From the cell containing the given text, extract its center point as (x, y) coordinate. 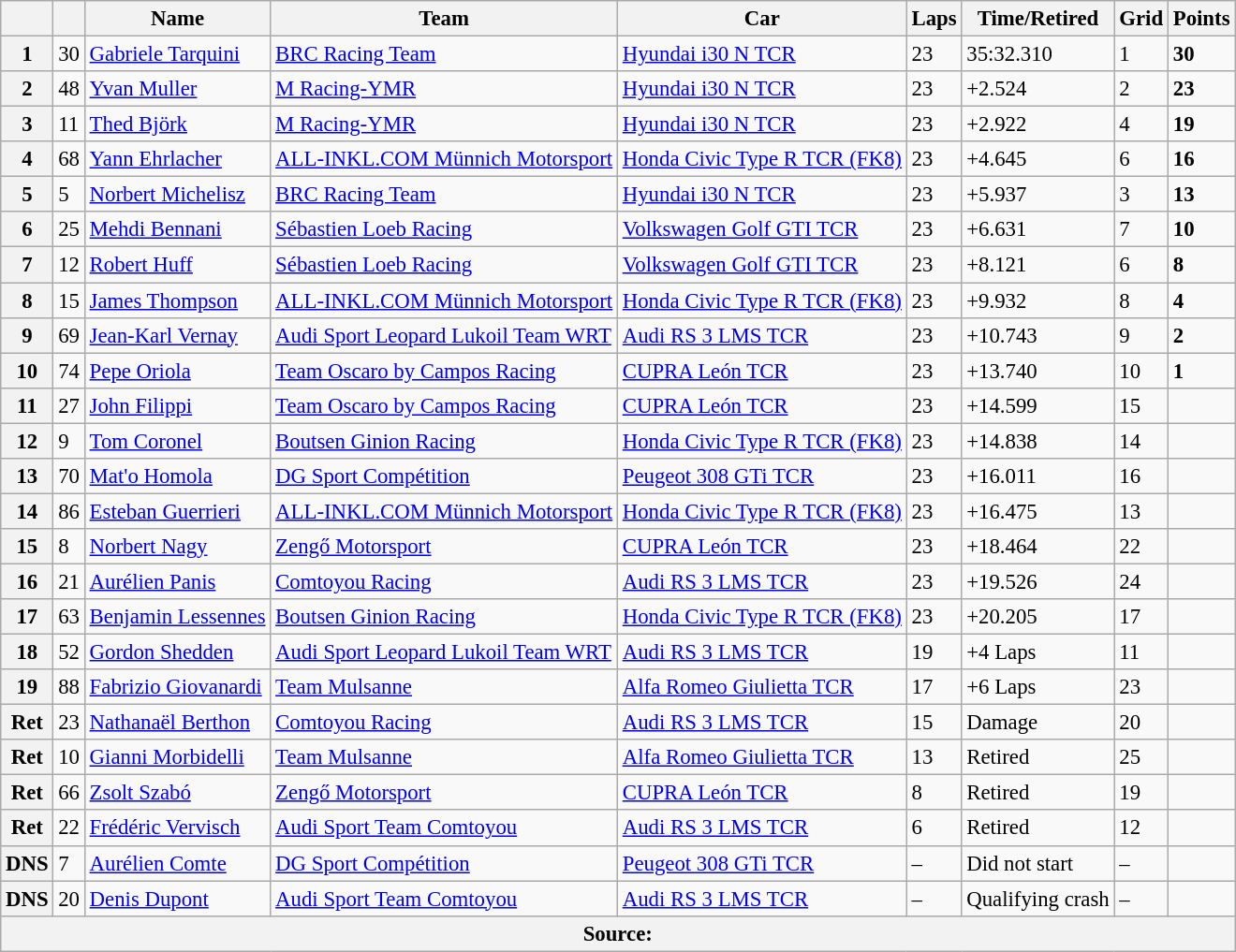
Did not start (1037, 863)
+13.740 (1037, 371)
66 (69, 793)
Pepe Oriola (178, 371)
James Thompson (178, 300)
Norbert Michelisz (178, 195)
Tom Coronel (178, 441)
John Filippi (178, 405)
Name (178, 19)
70 (69, 476)
Grid (1140, 19)
35:32.310 (1037, 54)
18 (27, 652)
74 (69, 371)
Qualifying crash (1037, 899)
88 (69, 687)
Robert Huff (178, 265)
+16.011 (1037, 476)
Zsolt Szabó (178, 793)
Fabrizio Giovanardi (178, 687)
+5.937 (1037, 195)
Yann Ehrlacher (178, 159)
Mehdi Bennani (178, 229)
Gordon Shedden (178, 652)
Aurélien Panis (178, 581)
+14.838 (1037, 441)
+16.475 (1037, 511)
Nathanaël Berthon (178, 723)
Mat'o Homola (178, 476)
Team (444, 19)
Gianni Morbidelli (178, 757)
68 (69, 159)
Frédéric Vervisch (178, 828)
Source: (618, 933)
Norbert Nagy (178, 547)
+2.922 (1037, 124)
+4 Laps (1037, 652)
+6 Laps (1037, 687)
63 (69, 617)
Benjamin Lessennes (178, 617)
+8.121 (1037, 265)
Denis Dupont (178, 899)
+6.631 (1037, 229)
21 (69, 581)
+20.205 (1037, 617)
+2.524 (1037, 89)
Yvan Muller (178, 89)
86 (69, 511)
+9.932 (1037, 300)
27 (69, 405)
Gabriele Tarquini (178, 54)
+14.599 (1037, 405)
Esteban Guerrieri (178, 511)
+4.645 (1037, 159)
+18.464 (1037, 547)
Damage (1037, 723)
Aurélien Comte (178, 863)
48 (69, 89)
+10.743 (1037, 335)
+19.526 (1037, 581)
Time/Retired (1037, 19)
Thed Björk (178, 124)
Points (1200, 19)
Laps (934, 19)
Jean-Karl Vernay (178, 335)
24 (1140, 581)
52 (69, 652)
69 (69, 335)
Car (762, 19)
